Capture the cell that displays the provided text and extract its [X, Y] central coordinate. 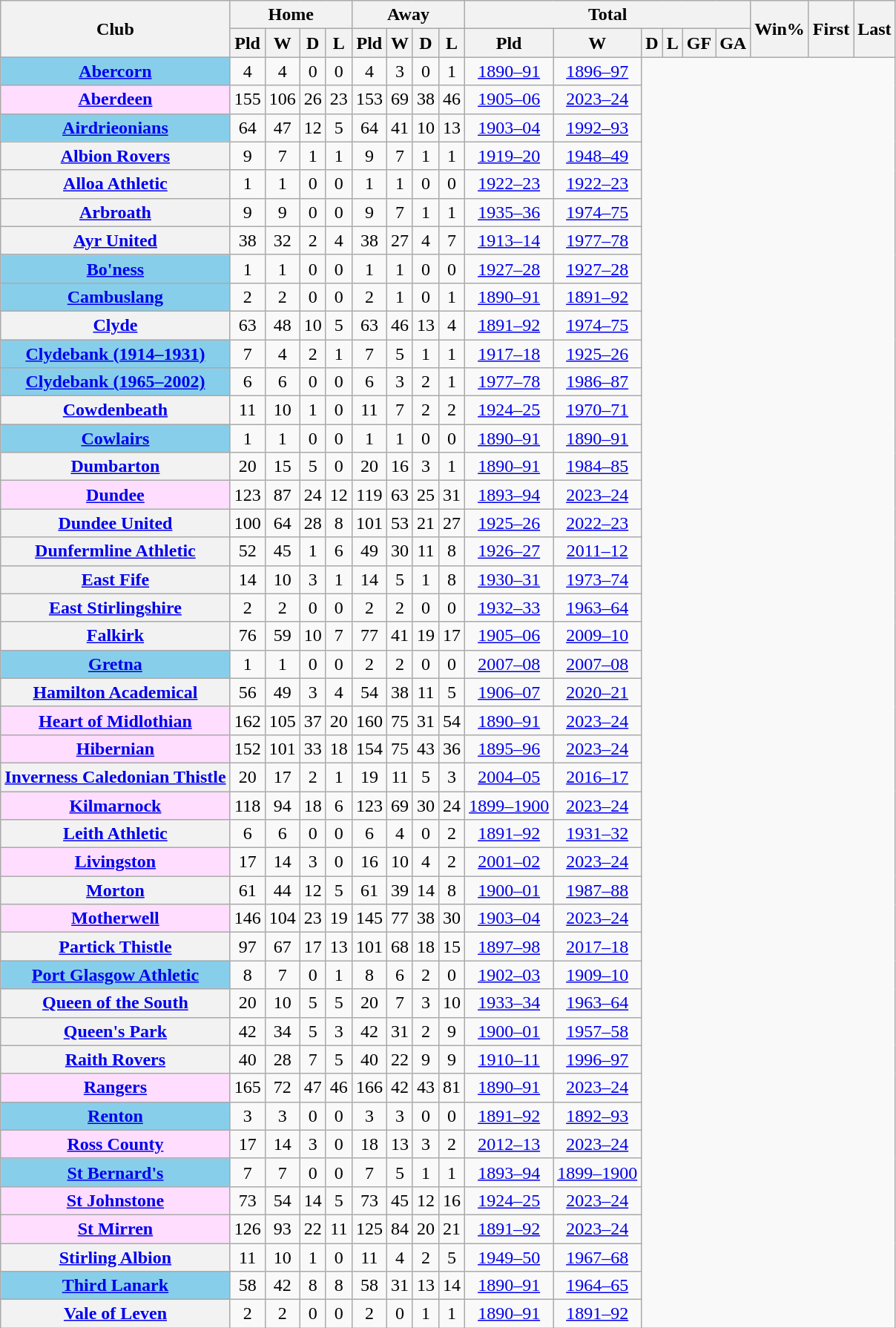
Home [291, 15]
125 [369, 1229]
1910–11 [509, 1059]
Club [116, 29]
1926–27 [509, 551]
Clydebank (1914–1931) [116, 354]
Cowdenbeath [116, 410]
Third Lanark [116, 1286]
1957–58 [598, 1031]
146 [248, 918]
126 [248, 1229]
36 [452, 749]
2011–12 [598, 551]
Total [608, 15]
32 [282, 240]
Dundee [116, 495]
Alloa Athletic [116, 184]
St Mirren [116, 1229]
76 [248, 636]
Partick Thistle [116, 947]
Vale of Leven [116, 1314]
Queen's Park [116, 1031]
154 [369, 749]
1984–85 [598, 467]
1917–18 [509, 354]
152 [248, 749]
1970–71 [598, 410]
1949–50 [509, 1258]
25 [426, 495]
84 [399, 1229]
67 [282, 947]
37 [313, 720]
39 [399, 890]
Inverness Caledonian Thistle [116, 777]
Clydebank (1965–2002) [116, 382]
1906–07 [509, 692]
Bo'ness [116, 269]
87 [282, 495]
1933–34 [509, 1003]
Dumbarton [116, 467]
Rangers [116, 1088]
44 [282, 890]
Arbroath [116, 212]
48 [282, 325]
Abercorn [116, 71]
Win% [780, 29]
Stirling Albion [116, 1258]
26 [313, 99]
1897–98 [509, 947]
1919–20 [509, 156]
Aberdeen [116, 99]
1986–87 [598, 382]
1930–31 [509, 579]
53 [399, 523]
1973–74 [598, 579]
56 [248, 692]
160 [369, 720]
1913–14 [509, 240]
GA [733, 43]
Hibernian [116, 749]
2001–02 [509, 862]
81 [452, 1088]
1967–68 [598, 1258]
100 [248, 523]
153 [369, 99]
Livingston [116, 862]
Airdrieonians [116, 128]
St Johnstone [116, 1200]
165 [248, 1088]
2022–23 [598, 523]
Hamilton Academical [116, 692]
145 [369, 918]
34 [282, 1031]
2017–18 [598, 947]
Renton [116, 1116]
First [831, 29]
2020–21 [598, 692]
105 [282, 720]
2016–17 [598, 777]
Dunfermline Athletic [116, 551]
Clyde [116, 325]
97 [248, 947]
Cambuslang [116, 297]
2004–05 [509, 777]
162 [248, 720]
1931–32 [598, 834]
106 [282, 99]
Dundee United [116, 523]
1987–88 [598, 890]
St Bernard's [116, 1172]
33 [313, 749]
Ayr United [116, 240]
1964–65 [598, 1286]
166 [369, 1088]
Away [408, 15]
72 [282, 1088]
East Stirlingshire [116, 608]
Raith Rovers [116, 1059]
Leith Athletic [116, 834]
155 [248, 99]
GF [699, 43]
Heart of Midlothian [116, 720]
2012–13 [509, 1144]
Motherwell [116, 918]
1896–97 [598, 71]
1895–96 [509, 749]
104 [282, 918]
68 [399, 947]
Falkirk [116, 636]
Port Glasgow Athletic [116, 975]
Queen of the South [116, 1003]
1935–36 [509, 212]
93 [282, 1229]
Last [874, 29]
1902–03 [509, 975]
1909–10 [598, 975]
Morton [116, 890]
Ross County [116, 1144]
1948–49 [598, 156]
Kilmarnock [116, 805]
Albion Rovers [116, 156]
1992–93 [598, 128]
1996–97 [598, 1059]
1892–93 [598, 1116]
119 [369, 495]
118 [248, 805]
59 [282, 636]
52 [248, 551]
2009–10 [598, 636]
1932–33 [509, 608]
East Fife [116, 579]
Cowlairs [116, 438]
94 [282, 805]
Gretna [116, 664]
